Determine the [X, Y] coordinate at the center of the cell enclosing the given text.  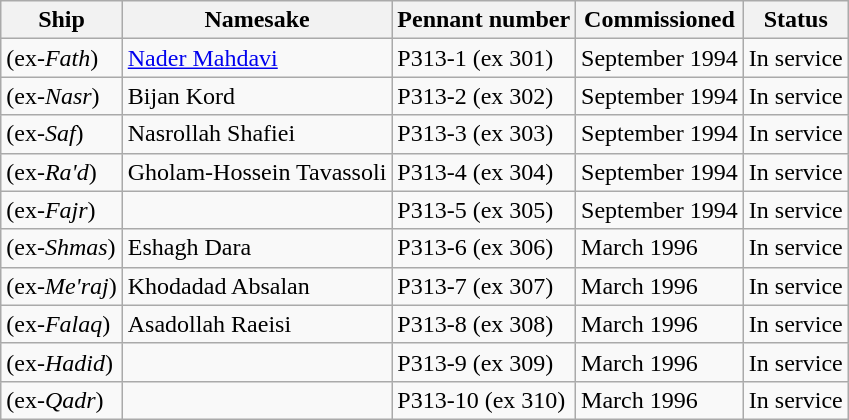
(ex-Ra'd) [62, 172]
Pennant number [484, 20]
Nader Mahdavi [257, 58]
Bijan Kord [257, 96]
P313-9 (ex 309) [484, 362]
P313-5 (ex 305) [484, 210]
P313-4 (ex 304) [484, 172]
Eshagh Dara [257, 248]
(ex-Me'raj) [62, 286]
Asadollah Raeisi [257, 324]
Nasrollah Shafiei [257, 134]
P313-8 (ex 308) [484, 324]
(ex-Shmas) [62, 248]
(ex-Fajr) [62, 210]
Khodadad Absalan [257, 286]
Commissioned [660, 20]
(ex-Nasr) [62, 96]
P313-3 (ex 303) [484, 134]
(ex-Qadr) [62, 400]
(ex-Hadid) [62, 362]
(ex-Saf) [62, 134]
(ex-Fath) [62, 58]
Namesake [257, 20]
P313-2 (ex 302) [484, 96]
P313-6 (ex 306) [484, 248]
(ex-Falaq) [62, 324]
P313-1 (ex 301) [484, 58]
Ship [62, 20]
Status [796, 20]
P313-7 (ex 307) [484, 286]
Gholam-Hossein Tavassoli [257, 172]
P313-10 (ex 310) [484, 400]
